From the cell containing the given text, extract its center point as [X, Y] coordinate. 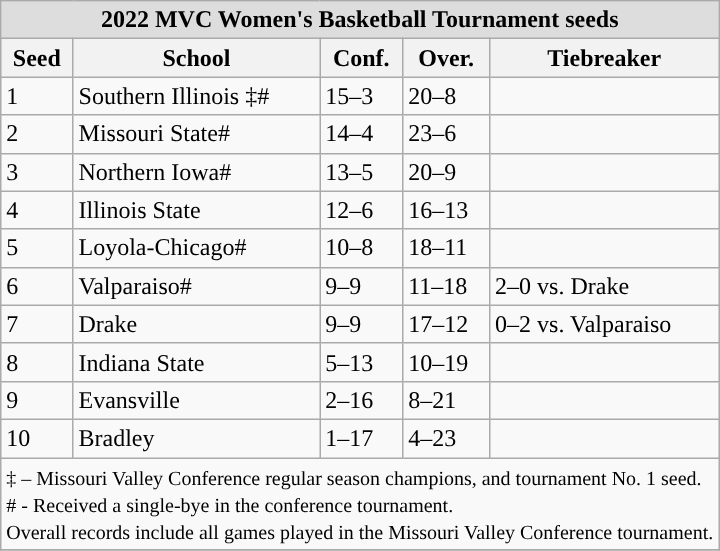
12–6 [362, 210]
Southern Illinois ‡# [196, 96]
School [196, 58]
1 [37, 96]
11–18 [446, 286]
2 [37, 134]
17–12 [446, 324]
4–23 [446, 438]
Bradley [196, 438]
1–17 [362, 438]
9 [37, 400]
8–21 [446, 400]
Drake [196, 324]
Valparaiso# [196, 286]
Tiebreaker [604, 58]
Seed [37, 58]
Conf. [362, 58]
13–5 [362, 172]
10 [37, 438]
4 [37, 210]
3 [37, 172]
0–2 vs. Valparaiso [604, 324]
2–16 [362, 400]
14–4 [362, 134]
2–0 vs. Drake [604, 286]
6 [37, 286]
2022 MVC Women's Basketball Tournament seeds [360, 20]
23–6 [446, 134]
Loyola-Chicago# [196, 248]
10–8 [362, 248]
15–3 [362, 96]
Illinois State [196, 210]
5 [37, 248]
8 [37, 362]
Missouri State# [196, 134]
10–19 [446, 362]
5–13 [362, 362]
Indiana State [196, 362]
20–9 [446, 172]
Evansville [196, 400]
Northern Iowa# [196, 172]
16–13 [446, 210]
18–11 [446, 248]
Over. [446, 58]
20–8 [446, 96]
7 [37, 324]
